Identify which cell holds the provided text, then report its [X, Y] central coordinate. 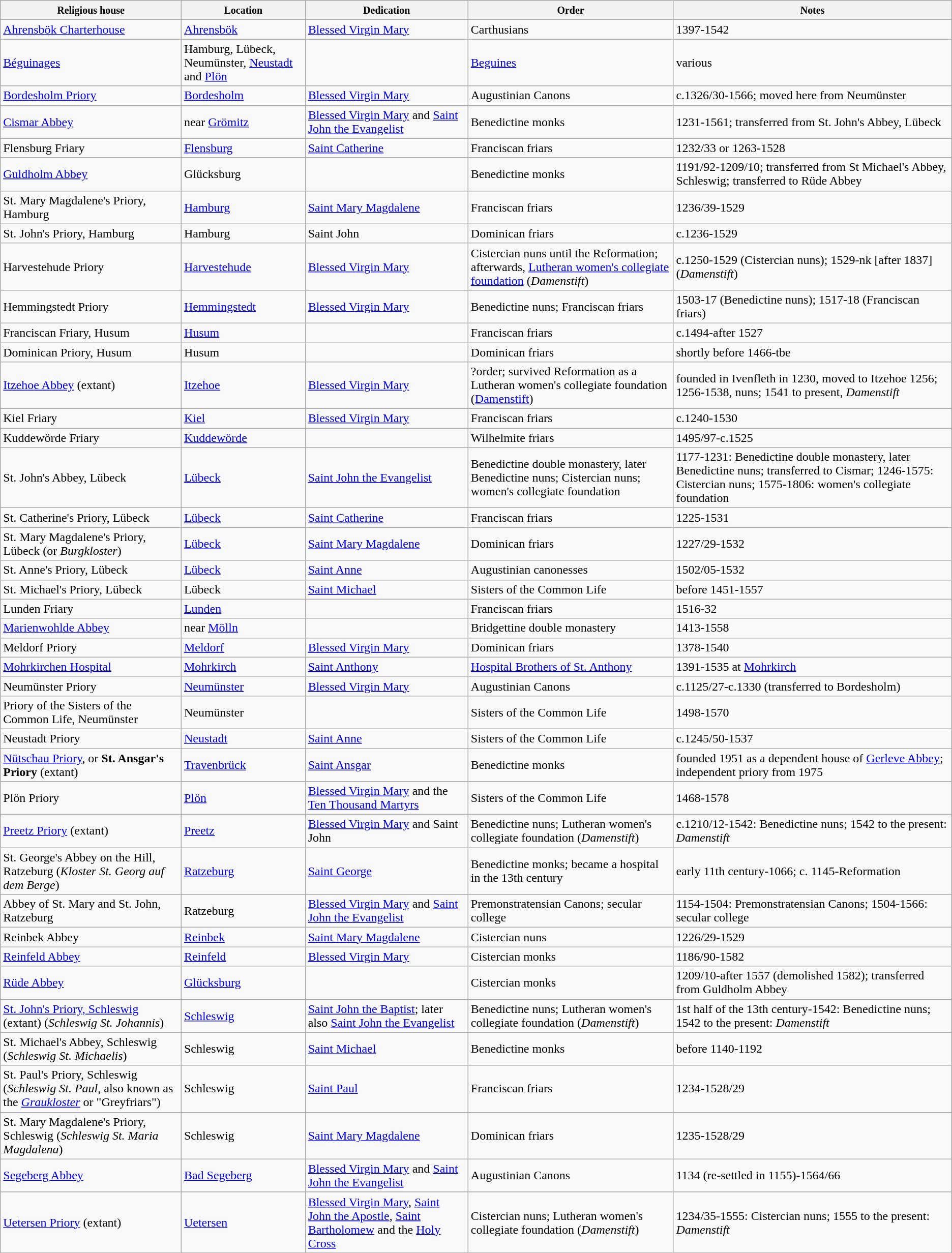
St. Paul's Priory, Schleswig (Schleswig St. Paul, also known as the Graukloster or "Greyfriars") [91, 1089]
Bridgettine double monastery [571, 628]
Blessed Virgin Mary, Saint John the Apostle, Saint Bartholomew and the Holy Cross [386, 1222]
1468-1578 [813, 798]
1391-1535 at Mohrkirch [813, 667]
St. John's Abbey, Lübeck [91, 478]
Benedictine monks; became a hospital in the 13th century [571, 871]
Saint John [386, 233]
1226/29-1529 [813, 937]
Uetersen [243, 1222]
Saint Paul [386, 1089]
Cismar Abbey [91, 122]
Wilhelmite friars [571, 438]
Mohrkirchen Hospital [91, 667]
St. Mary Magdalene's Priory, Hamburg [91, 207]
c.1125/27-c.1330 (transferred to Bordesholm) [813, 686]
Benedictine nuns; Franciscan friars [571, 306]
1235-1528/29 [813, 1136]
1232/33 or 1263-1528 [813, 148]
1227/29-1532 [813, 544]
Blessed Virgin Mary and Saint John [386, 831]
1209/10-after 1557 (demolished 1582); transferred from Guldholm Abbey [813, 982]
c.1240-1530 [813, 419]
Saint George [386, 871]
Reinfeld [243, 957]
Reinbek [243, 937]
Kiel Friary [91, 419]
Ahrensbök [243, 29]
c.1250-1529 (Cistercian nuns); 1529-nk [after 1837] (Damenstift) [813, 266]
Augustinian canonesses [571, 570]
early 11th century-1066; c. 1145-Reformation [813, 871]
Harvestehude [243, 266]
Saint John the Baptist; later also Saint John the Evangelist [386, 1016]
Marienwohlde Abbey [91, 628]
Kiel [243, 419]
1231-1561; transferred from St. John's Abbey, Lübeck [813, 122]
c.1236-1529 [813, 233]
Flensburg Friary [91, 148]
1413-1558 [813, 628]
St. Anne's Priory, Lübeck [91, 570]
St. Mary Magdalene's Priory, Schleswig (Schleswig St. Maria Magdalena) [91, 1136]
Saint Ansgar [386, 765]
1495/97-c.1525 [813, 438]
Abbey of St. Mary and St. John, Ratzeburg [91, 911]
Uetersen Priory (extant) [91, 1222]
Hemmingstedt [243, 306]
1134 (re-settled in 1155)-1564/66 [813, 1176]
Flensburg [243, 148]
Reinbek Abbey [91, 937]
founded 1951 as a dependent house of Gerleve Abbey; independent priory from 1975 [813, 765]
St. John's Priory, Schleswig (extant) (Schleswig St. Johannis) [91, 1016]
Lunden [243, 609]
Reinfeld Abbey [91, 957]
1502/05-1532 [813, 570]
1st half of the 13th century-1542: Benedictine nuns; 1542 to the present: Damenstift [813, 1016]
Meldorf Priory [91, 647]
St. Mary Magdalene's Priory, Lübeck (or Burgkloster) [91, 544]
St. Michael's Abbey, Schleswig (Schleswig St. Michaelis) [91, 1049]
c.1210/12-1542: Benedictine nuns; 1542 to the present: Damenstift [813, 831]
Location [243, 10]
Bad Segeberg [243, 1176]
near Grömitz [243, 122]
Bordesholm [243, 96]
Rüde Abbey [91, 982]
St. John's Priory, Hamburg [91, 233]
c.1245/50-1537 [813, 738]
1516-32 [813, 609]
Saint John the Evangelist [386, 478]
Cistercian nuns [571, 937]
Harvestehude Priory [91, 266]
Order [571, 10]
Hospital Brothers of St. Anthony [571, 667]
1234/35-1555: Cistercian nuns; 1555 to the present: Damenstift [813, 1222]
shortly before 1466-tbe [813, 352]
St. George's Abbey on the Hill, Ratzeburg (Kloster St. Georg auf dem Berge) [91, 871]
1186/90-1582 [813, 957]
Travenbrück [243, 765]
Neustadt [243, 738]
before 1451-1557 [813, 589]
Neumünster Priory [91, 686]
Plön Priory [91, 798]
Bordesholm Priory [91, 96]
1498-1570 [813, 712]
Nütschau Priory, or St. Ansgar's Priory (extant) [91, 765]
various [813, 63]
Notes [813, 10]
Ahrensbök Charterhouse [91, 29]
c.1326/30-1566; moved here from Neumünster [813, 96]
Lunden Friary [91, 609]
Segeberg Abbey [91, 1176]
Carthusians [571, 29]
St. Catherine's Priory, Lübeck [91, 518]
Neustadt Priory [91, 738]
before 1140-1192 [813, 1049]
Religious house [91, 10]
Preetz Priory (extant) [91, 831]
Hamburg, Lübeck, Neumünster, Neustadt and Plön [243, 63]
Benedictine double monastery, later Benedictine nuns; Cistercian nuns; women's collegiate foundation [571, 478]
Saint Anthony [386, 667]
Cistercian nuns until the Reformation; afterwards, Lutheran women's collegiate foundation (Damenstift) [571, 266]
1225-1531 [813, 518]
founded in Ivenfleth in 1230, moved to Itzehoe 1256; 1256-1538, nuns; 1541 to present, Damenstift [813, 385]
1234-1528/29 [813, 1089]
1378-1540 [813, 647]
Preetz [243, 831]
Premonstratensian Canons; secular college [571, 911]
Beguines [571, 63]
Cistercian nuns; Lutheran women's collegiate foundation (Damenstift) [571, 1222]
Itzehoe Abbey (extant) [91, 385]
St. Michael's Priory, Lübeck [91, 589]
Blessed Virgin Mary and the Ten Thousand Martyrs [386, 798]
Itzehoe [243, 385]
Hemmingstedt Priory [91, 306]
near Mölln [243, 628]
1236/39-1529 [813, 207]
Kuddewörde [243, 438]
Guldholm Abbey [91, 174]
1397-1542 [813, 29]
1154-1504: Premonstratensian Canons; 1504-1566: secular college [813, 911]
Meldorf [243, 647]
Plön [243, 798]
Mohrkirch [243, 667]
1503-17 (Benedictine nuns); 1517-18 (Franciscan friars) [813, 306]
1191/92-1209/10; transferred from St Michael's Abbey, Schleswig; transferred to Rüde Abbey [813, 174]
Kuddewörde Friary [91, 438]
Priory of the Sisters of the Common Life, Neumünster [91, 712]
c.1494-after 1527 [813, 333]
Béguinages [91, 63]
Dedication [386, 10]
Franciscan Friary, Husum [91, 333]
?order; survived Reformation as a Lutheran women's collegiate foundation (Damenstift) [571, 385]
Dominican Priory, Husum [91, 352]
